Scan for the cell matching the given text and deliver its [X, Y] coordinate at center. 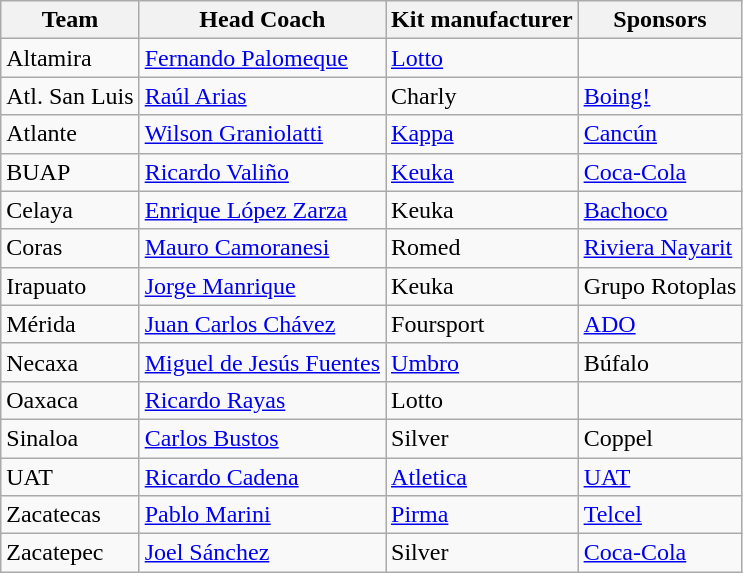
Coras [70, 248]
BUAP [70, 172]
Raúl Arias [262, 96]
Atletica [482, 477]
Ricardo Cadena [262, 477]
Mérida [70, 324]
Charly [482, 96]
Miguel de Jesús Fuentes [262, 362]
Boing! [660, 96]
Ricardo Valiño [262, 172]
Joel Sánchez [262, 553]
Umbro [482, 362]
Altamira [70, 58]
Team [70, 20]
Juan Carlos Chávez [262, 324]
Celaya [70, 210]
Wilson Graniolatti [262, 134]
Coppel [660, 438]
Mauro Camoranesi [262, 248]
Búfalo [660, 362]
Oaxaca [70, 400]
Atl. San Luis [70, 96]
Head Coach [262, 20]
Jorge Manrique [262, 286]
Atlante [70, 134]
Pablo Marini [262, 515]
Fernando Palomeque [262, 58]
Sponsors [660, 20]
Grupo Rotoplas [660, 286]
Foursport [482, 324]
Carlos Bustos [262, 438]
Enrique López Zarza [262, 210]
Irapuato [70, 286]
Ricardo Rayas [262, 400]
Cancún [660, 134]
Zacatecas [70, 515]
Sinaloa [70, 438]
Romed [482, 248]
Pirma [482, 515]
Zacatepec [70, 553]
ADO [660, 324]
Kit manufacturer [482, 20]
Riviera Nayarit [660, 248]
Telcel [660, 515]
Kappa [482, 134]
Bachoco [660, 210]
Necaxa [70, 362]
